Determine the (x, y) coordinate at the center of the cell enclosing the given text.  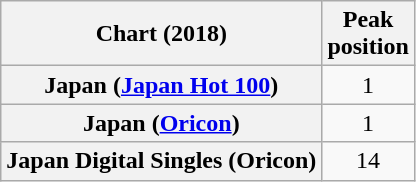
Japan Digital Singles (Oricon) (162, 161)
Chart (2018) (162, 34)
Peakposition (368, 34)
Japan (Oricon) (162, 123)
14 (368, 161)
Japan (Japan Hot 100) (162, 85)
